Extract the (x, y) coordinate from the center of the cell holding the provided text.  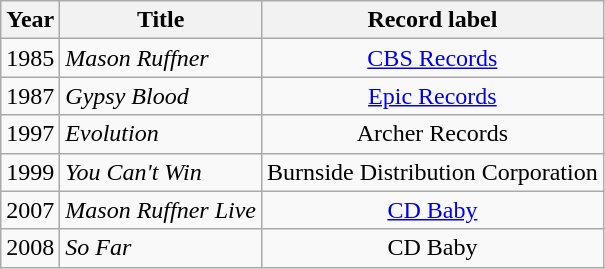
Gypsy Blood (161, 96)
You Can't Win (161, 172)
1999 (30, 172)
1987 (30, 96)
1985 (30, 58)
Archer Records (433, 134)
Evolution (161, 134)
CBS Records (433, 58)
Year (30, 20)
Title (161, 20)
1997 (30, 134)
Mason Ruffner Live (161, 210)
2007 (30, 210)
2008 (30, 248)
Mason Ruffner (161, 58)
So Far (161, 248)
Epic Records (433, 96)
Record label (433, 20)
Burnside Distribution Corporation (433, 172)
